Search for the cell housing the specified text and yield its (X, Y) center coordinate. 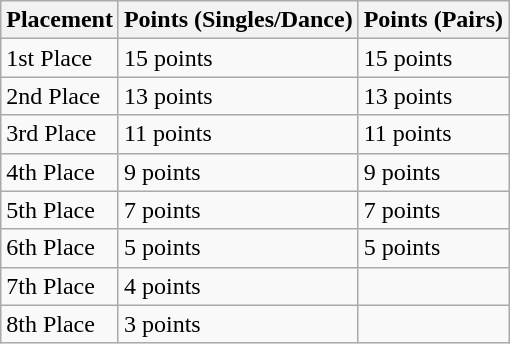
6th Place (60, 248)
Points (Pairs) (433, 20)
7th Place (60, 286)
3rd Place (60, 134)
2nd Place (60, 96)
5th Place (60, 210)
8th Place (60, 324)
Placement (60, 20)
1st Place (60, 58)
3 points (238, 324)
4 points (238, 286)
Points (Singles/Dance) (238, 20)
4th Place (60, 172)
